For the text-containing cell, return its midpoint in [x, y] coordinate format. 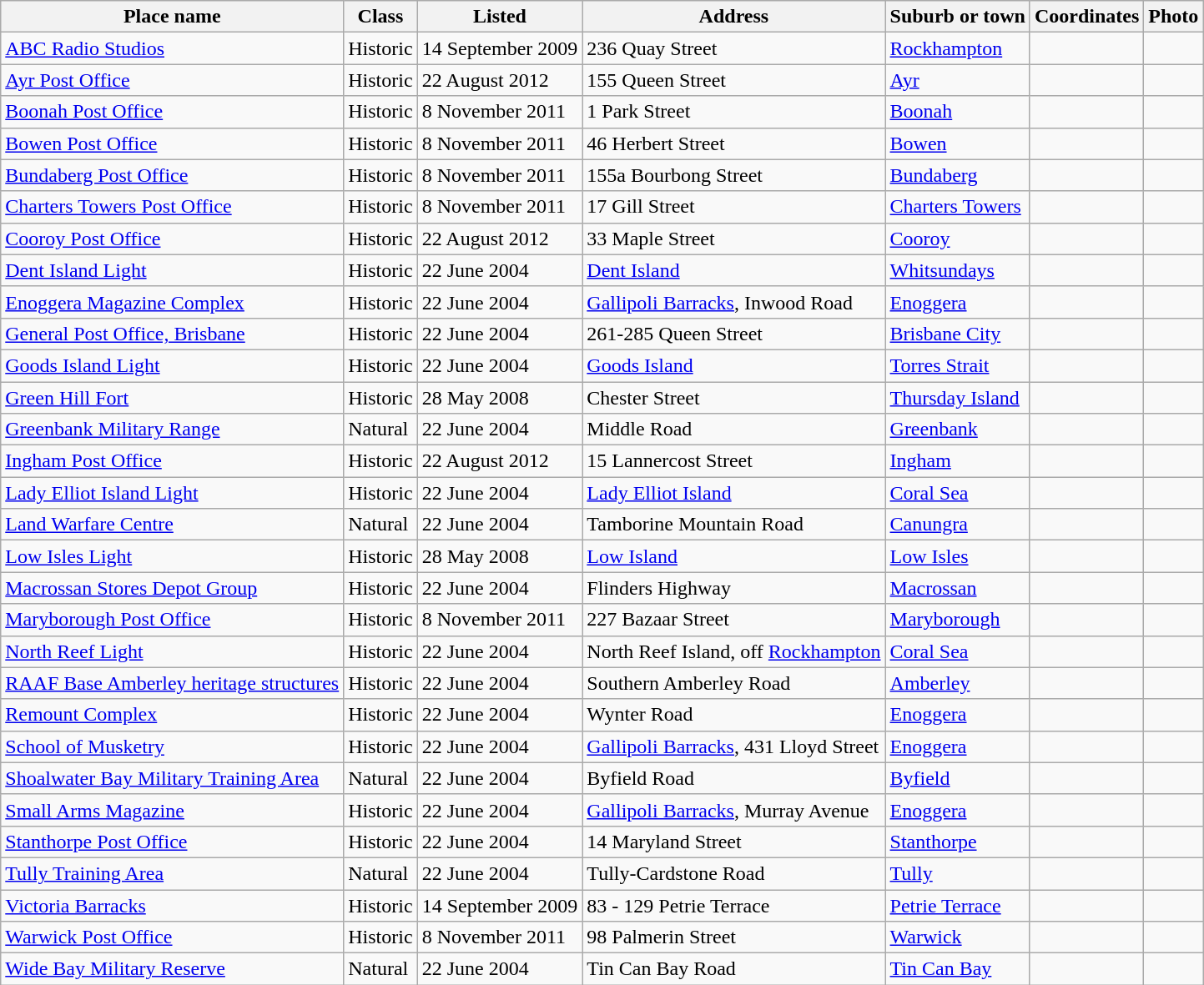
Macrossan [958, 588]
Gallipoli Barracks, Murray Avenue [734, 810]
Place name [172, 17]
Ayr [958, 80]
Stanthorpe [958, 842]
Greenbank [958, 430]
Address [734, 17]
Bundaberg [958, 175]
Maryborough [958, 620]
Amberley [958, 683]
Boonah Post Office [172, 112]
Tamborine Mountain Road [734, 525]
Boonah [958, 112]
ABC Radio Studios [172, 48]
Goods Island Light [172, 365]
46 Herbert Street [734, 143]
Middle Road [734, 430]
Torres Strait [958, 365]
School of Musketry [172, 746]
Wide Bay Military Reserve [172, 969]
Tully-Cardstone Road [734, 873]
Southern Amberley Road [734, 683]
Greenbank Military Range [172, 430]
Dent Island [734, 270]
Bowen Post Office [172, 143]
RAAF Base Amberley heritage structures [172, 683]
Rockhampton [958, 48]
227 Bazaar Street [734, 620]
Class [380, 17]
Lady Elliot Island Light [172, 493]
Bundaberg Post Office [172, 175]
1 Park Street [734, 112]
Charters Towers Post Office [172, 207]
Warwick [958, 937]
General Post Office, Brisbane [172, 334]
Low Isles Light [172, 556]
Enoggera Magazine Complex [172, 302]
Brisbane City [958, 334]
14 Maryland Street [734, 842]
Maryborough Post Office [172, 620]
North Reef Light [172, 651]
Byfield Road [734, 778]
Cooroy [958, 239]
Tin Can Bay [958, 969]
Canungra [958, 525]
Stanthorpe Post Office [172, 842]
Ingham [958, 461]
Cooroy Post Office [172, 239]
Tin Can Bay Road [734, 969]
Victoria Barracks [172, 905]
Remount Complex [172, 715]
Green Hill Fort [172, 398]
Whitsundays [958, 270]
Small Arms Magazine [172, 810]
Petrie Terrace [958, 905]
Charters Towers [958, 207]
Listed [500, 17]
Ayr Post Office [172, 80]
Ingham Post Office [172, 461]
Low Island [734, 556]
Lady Elliot Island [734, 493]
Gallipoli Barracks, Inwood Road [734, 302]
Tully [958, 873]
155a Bourbong Street [734, 175]
Thursday Island [958, 398]
15 Lannercost Street [734, 461]
Shoalwater Bay Military Training Area [172, 778]
98 Palmerin Street [734, 937]
Dent Island Light [172, 270]
Photo [1173, 17]
Suburb or town [958, 17]
Low Isles [958, 556]
Warwick Post Office [172, 937]
155 Queen Street [734, 80]
Macrossan Stores Depot Group [172, 588]
261-285 Queen Street [734, 334]
33 Maple Street [734, 239]
Bowen [958, 143]
83 - 129 Petrie Terrace [734, 905]
Wynter Road [734, 715]
North Reef Island, off Rockhampton [734, 651]
236 Quay Street [734, 48]
Flinders Highway [734, 588]
Tully Training Area [172, 873]
Gallipoli Barracks, 431 Lloyd Street [734, 746]
Goods Island [734, 365]
Byfield [958, 778]
Chester Street [734, 398]
17 Gill Street [734, 207]
Land Warfare Centre [172, 525]
Coordinates [1086, 17]
